Find where the given text appears and provide that cell's center as (X, Y) coordinate. 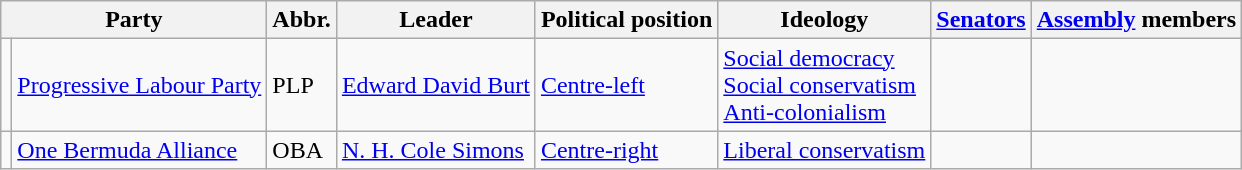
OBA (302, 150)
N. H. Cole Simons (436, 150)
PLP (302, 85)
Senators (981, 20)
Centre-left (626, 85)
Ideology (824, 20)
Edward David Burt (436, 85)
Progressive Labour Party (140, 85)
Abbr. (302, 20)
Party (134, 20)
Political position (626, 20)
One Bermuda Alliance (140, 150)
Centre-right (626, 150)
Leader (436, 20)
Assembly members (1136, 20)
Liberal conservatism (824, 150)
Social democracySocial conservatismAnti-colonialism (824, 85)
